Determine the (X, Y) coordinate at the center of the cell enclosing the given text.  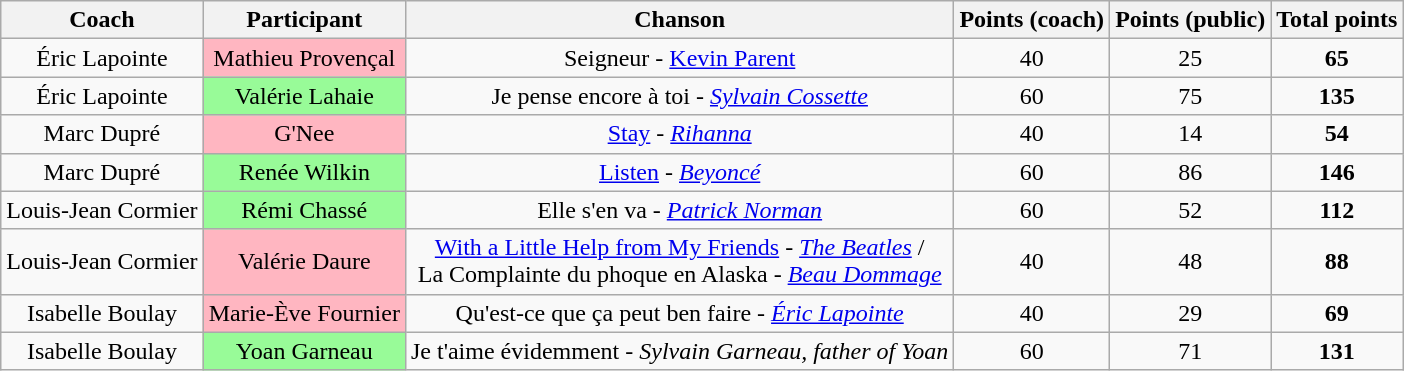
G'Nee (304, 134)
146 (1337, 172)
Listen - Beyoncé (679, 172)
54 (1337, 134)
Coach (102, 20)
71 (1190, 351)
Marie-Ève Fournier (304, 313)
Qu'est-ce que ça peut ben faire - Éric Lapointe (679, 313)
86 (1190, 172)
Yoan Garneau (304, 351)
69 (1337, 313)
52 (1190, 210)
131 (1337, 351)
48 (1190, 262)
Je t'aime évidemment - Sylvain Garneau, father of Yoan (679, 351)
Mathieu Provençal (304, 58)
112 (1337, 210)
Elle s'en va - Patrick Norman (679, 210)
Stay - Rihanna (679, 134)
Valérie Daure (304, 262)
14 (1190, 134)
88 (1337, 262)
29 (1190, 313)
With a Little Help from My Friends - The Beatles /La Complainte du phoque en Alaska - Beau Dommage (679, 262)
Seigneur - Kevin Parent (679, 58)
Renée Wilkin (304, 172)
Points (public) (1190, 20)
Rémi Chassé (304, 210)
65 (1337, 58)
Points (coach) (1032, 20)
135 (1337, 96)
25 (1190, 58)
Participant (304, 20)
Je pense encore à toi - Sylvain Cossette (679, 96)
Total points (1337, 20)
75 (1190, 96)
Chanson (679, 20)
Valérie Lahaie (304, 96)
